Return the (X, Y) coordinate for the center point of the cell that contains the specified text.  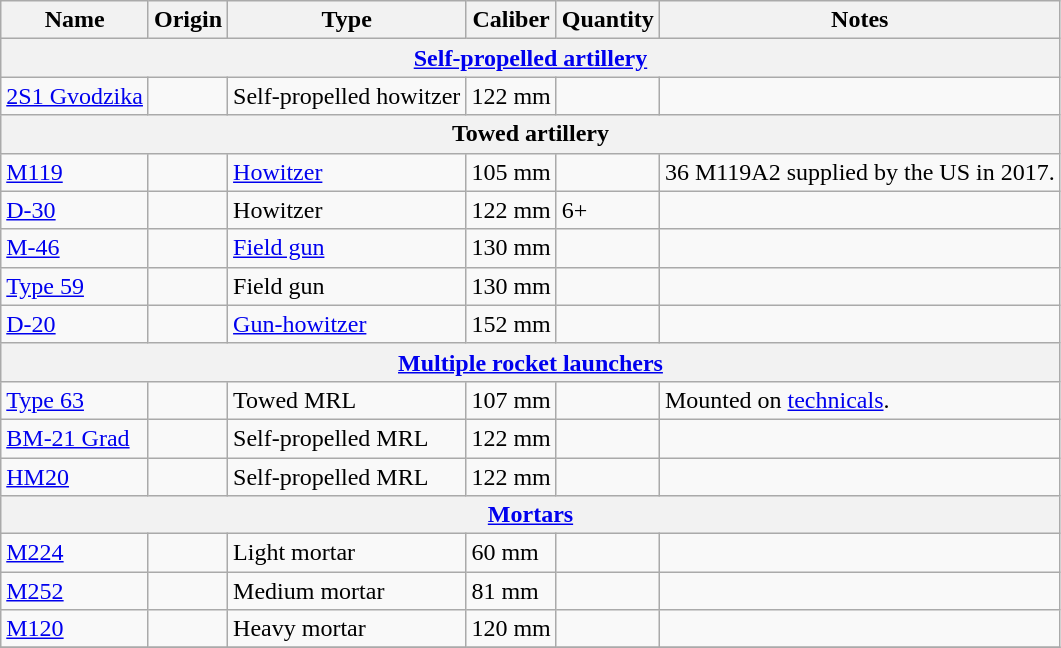
Multiple rocket launchers (530, 362)
Self-propelled artillery (530, 58)
Towed MRL (347, 400)
HM20 (75, 477)
Type 63 (75, 400)
60 mm (511, 553)
Caliber (511, 20)
152 mm (511, 324)
Notes (860, 20)
Heavy mortar (347, 629)
M120 (75, 629)
D-30 (75, 210)
Type (347, 20)
Name (75, 20)
Mortars (530, 515)
2S1 Gvodzika (75, 96)
105 mm (511, 172)
Medium mortar (347, 591)
Self-propelled howitzer (347, 96)
Origin (188, 20)
6+ (608, 210)
BM-21 Grad (75, 438)
81 mm (511, 591)
107 mm (511, 400)
36 M119A2 supplied by the US in 2017. (860, 172)
M224 (75, 553)
D-20 (75, 324)
M252 (75, 591)
Mounted on technicals. (860, 400)
120 mm (511, 629)
Towed artillery (530, 134)
Gun-howitzer (347, 324)
Type 59 (75, 286)
M119 (75, 172)
Light mortar (347, 553)
Quantity (608, 20)
M-46 (75, 248)
